Detect which cell encompasses the target text, then output its (X, Y) center coordinate. 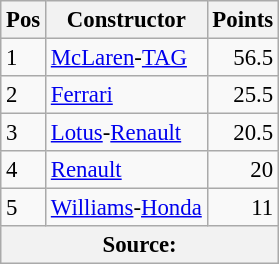
4 (24, 170)
56.5 (242, 58)
Constructor (127, 20)
McLaren-TAG (127, 58)
Points (242, 20)
25.5 (242, 95)
20 (242, 170)
2 (24, 95)
Lotus-Renault (127, 133)
Pos (24, 20)
1 (24, 58)
Williams-Honda (127, 208)
Renault (127, 170)
Ferrari (127, 95)
20.5 (242, 133)
Source: (140, 245)
11 (242, 208)
5 (24, 208)
3 (24, 133)
